Scan for the cell matching the given text and deliver its (X, Y) coordinate at center. 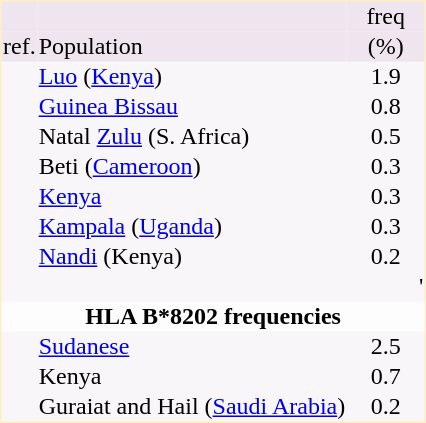
2.5 (386, 347)
freq (386, 17)
Kampala (Uganda) (192, 227)
0.8 (386, 107)
1.9 (386, 77)
0.5 (386, 137)
ref. (20, 47)
HLA B*8202 frequencies (214, 317)
Sudanese (192, 347)
Guinea Bissau (192, 107)
Natal Zulu (S. Africa) (192, 137)
Nandi (Kenya) (192, 257)
Guraiat and Hail (Saudi Arabia) (192, 407)
Population (192, 47)
Beti (Cameroon) (192, 167)
(%) (386, 47)
0.7 (386, 377)
' (214, 287)
Luo (Kenya) (192, 77)
